Detect which cell encompasses the target text, then output its (x, y) center coordinate. 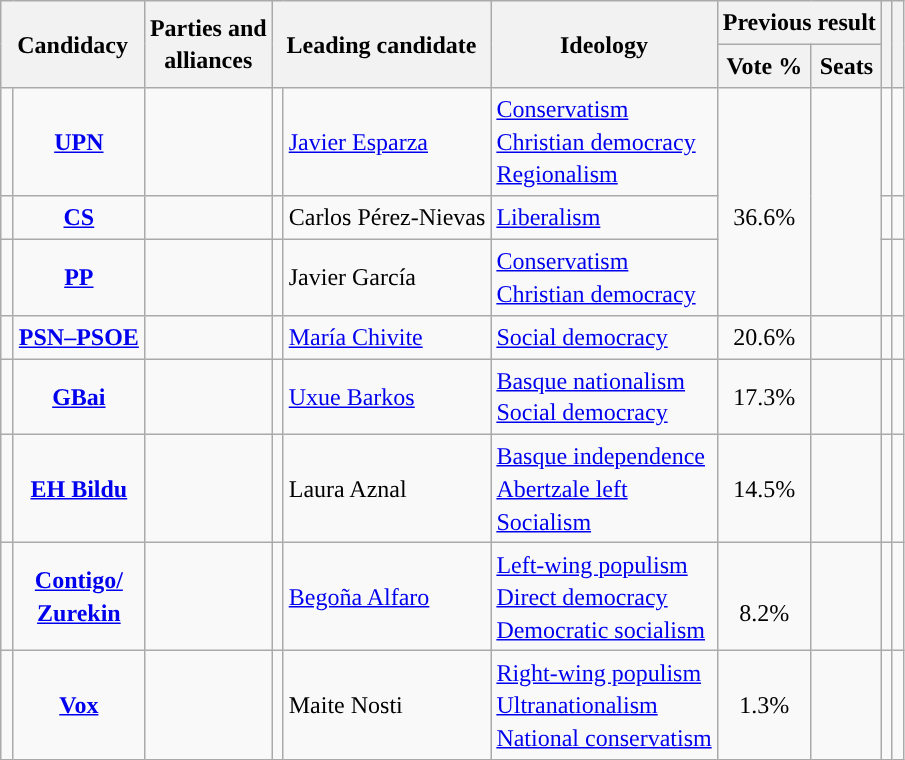
Basque nationalismSocial democracy (604, 397)
Begoña Alfaro (387, 597)
Contigo/Zurekin (78, 597)
36.6% (764, 202)
Javier Esparza (387, 142)
Liberalism (604, 218)
Laura Aznal (387, 488)
PP (78, 277)
CS (78, 218)
Seats (846, 66)
Basque independenceAbertzale leftSocialism (604, 488)
Left-wing populismDirect democracyDemocratic socialism (604, 597)
Vote % (764, 66)
Leading candidate (382, 44)
Right-wing populismUltranationalismNational conservatism (604, 705)
Candidacy (73, 44)
Vox (78, 705)
20.6% (764, 336)
1.3% (764, 705)
Javier García (387, 277)
Maite Nosti (387, 705)
GBai (78, 397)
14.5% (764, 488)
17.3% (764, 397)
Uxue Barkos (387, 397)
PSN–PSOE (78, 336)
Ideology (604, 44)
María Chivite (387, 336)
Carlos Pérez-Nievas (387, 218)
Previous result (799, 22)
8.2% (764, 597)
ConservatismChristian democracyRegionalism (604, 142)
Social democracy (604, 336)
ConservatismChristian democracy (604, 277)
Parties andalliances (208, 44)
EH Bildu (78, 488)
UPN (78, 142)
